Provide the [x, y] coordinate of the cell's center where the given text is located.  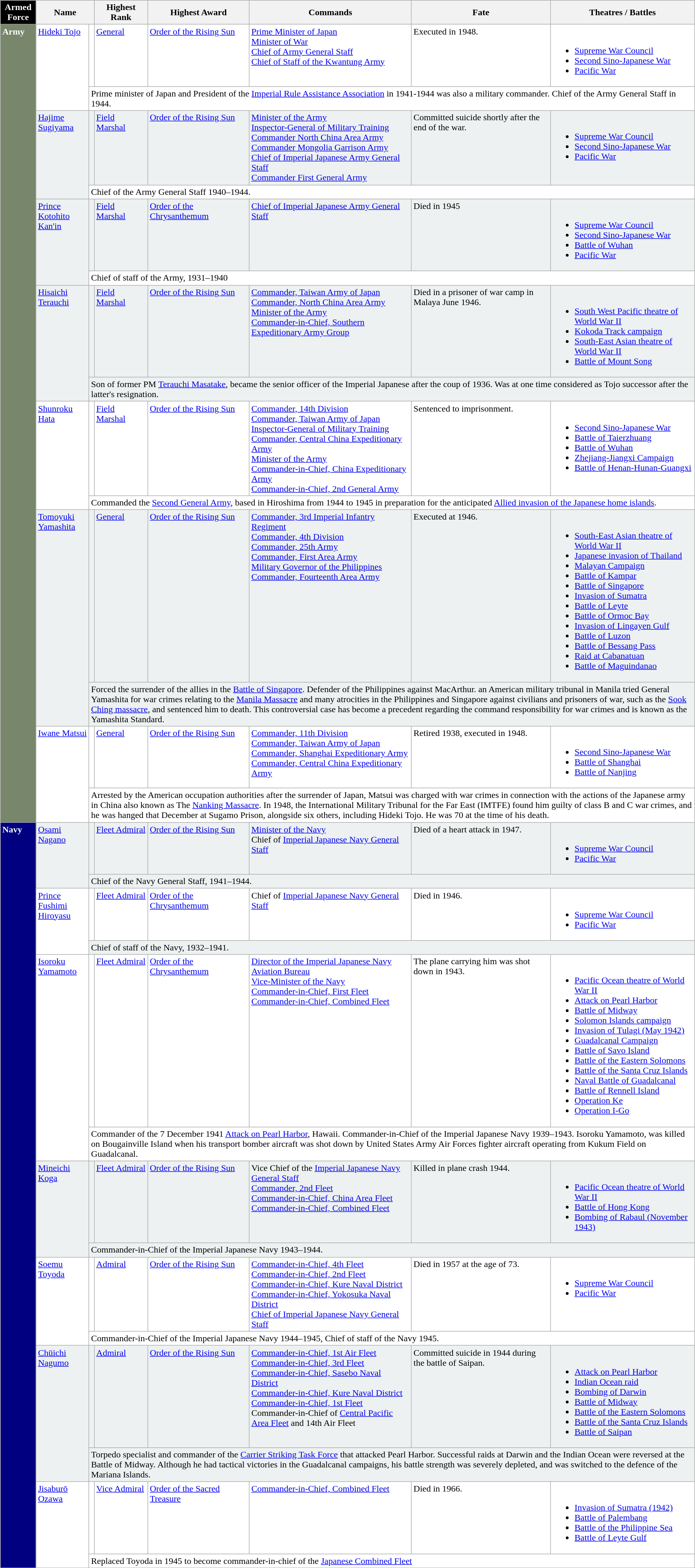
Prime Minister of JapanMinister of WarChief of Army General StaffChief of Staff of the Kwantung Army [330, 56]
Chief of staff of the Navy, 1932–1941. [392, 947]
Prince Fushimi Hiroyasu [62, 922]
Second Sino-Japanese WarBattle of TaierzhuangBattle of WuhanZhejiang-Jiangxi CampaignBattle of Henan-Hunan-Guangxi [622, 448]
Died in a prisoner of war camp in Malaya June 1946. [481, 331]
Commands [330, 13]
Vice Admiral [121, 1518]
Osami Nagano [62, 855]
Fate [481, 13]
Hajime Sugiyama [62, 155]
Jisaburō Ozawa [62, 1525]
Committed suicide shortly after the end of the war. [481, 148]
Commander-in-Chief of the Imperial Japanese Navy 1943–1944. [392, 1250]
The plane carrying him was shot down in 1943. [481, 1041]
Name [65, 13]
Minister of the NavyChief of Imperial Japanese Navy General Staff [330, 848]
Isoroku Yamamoto [62, 1058]
Director of the Imperial Japanese Navy Aviation BureauVice-Minister of the NavyCommander-in-Chief, First FleetCommander-in-Chief, Combined Fleet [330, 1041]
Died in 1946. [481, 914]
Died of a heart attack in 1947. [481, 848]
Supreme War CouncilSecond Sino-Japanese WarBattle of WuhanPacific War [622, 235]
Theatres / Battles [622, 13]
Commander, Taiwan Army of JapanCommander, North China Area ArmyMinister of the ArmyCommander-in-Chief, Southern Expeditionary Army Group [330, 331]
Died in 1966. [481, 1518]
Prince Kotohito Kan'in [62, 242]
Hisaichi Terauchi [62, 343]
Highest Award [198, 13]
Iwane Matsui [62, 774]
Chief of staff of the Army, 1931–1940 [392, 278]
Highest Rank [121, 13]
Chief of the Navy General Staff, 1941–1944. [392, 881]
Chief of Imperial Japanese Army General Staff [330, 235]
Armed Force [18, 13]
Executed in 1948. [481, 56]
Commander-in-Chief, Combined Fleet [330, 1518]
Pacific Ocean theatre of World War IIBattle of Hong KongBombing of Rabaul (November 1943) [622, 1202]
Chief of Imperial Japanese Navy General Staff [330, 914]
Committed suicide in 1944 during the battle of Saipan. [481, 1396]
Navy [18, 1195]
Second Sino-Japanese WarBattle of ShanghaiBattle of Nanjing [622, 757]
Soemu Toyoda [62, 1301]
Sentenced to imprisonment. [481, 448]
Order of the Sacred Treasure [198, 1518]
Executed at 1946. [481, 596]
Chūichi Nagumo [62, 1413]
Killed in plane crash 1944. [481, 1202]
Commander-in-Chief of the Imperial Japanese Navy 1944–1945, Chief of staff of the Navy 1945. [392, 1338]
Commander, 11th DivisionCommander, Taiwan Army of JapanCommander, Shanghai Expeditionary ArmyCommander, Central China Expeditionary Army [330, 757]
Retired 1938, executed in 1948. [481, 757]
Died in 1945 [481, 235]
Tomoyuki Yamashita [62, 618]
Shunroku Hata [62, 455]
Died in 1957 at the age of 73. [481, 1294]
Vice Chief of the Imperial Japanese Navy General StaffCommander, 2nd FleetCommander-in-Chief, China Area FleetCommander-in-Chief, Combined Fleet [330, 1202]
Mineichi Koga [62, 1209]
Chief of the Army General Staff 1940–1944. [392, 192]
Hideki Tojo [62, 68]
Replaced Toyoda in 1945 to become commander-in-chief of the Japanese Combined Fleet [392, 1561]
Invasion of Sumatra (1942)Battle of PalembangBattle of the Philippine SeaBattle of Leyte Gulf [622, 1518]
Army [18, 423]
South West Pacific theatre of World War IIKokoda Track campaignSouth-East Asian theatre of World War IIBattle of Mount Song [622, 331]
